Return the [X, Y] coordinate for the center point of the cell that contains the specified text.  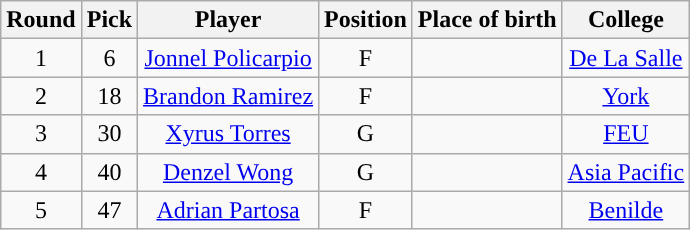
Denzel Wong [228, 172]
Position [366, 20]
Jonnel Policarpio [228, 58]
College [626, 20]
Asia Pacific [626, 172]
4 [41, 172]
30 [109, 134]
Player [228, 20]
18 [109, 96]
Pick [109, 20]
2 [41, 96]
Round [41, 20]
York [626, 96]
Benilde [626, 210]
47 [109, 210]
Adrian Partosa [228, 210]
De La Salle [626, 58]
FEU [626, 134]
5 [41, 210]
6 [109, 58]
3 [41, 134]
1 [41, 58]
Xyrus Torres [228, 134]
40 [109, 172]
Brandon Ramirez [228, 96]
Place of birth [487, 20]
